Determine the [X, Y] coordinate at the center of the cell enclosing the given text.  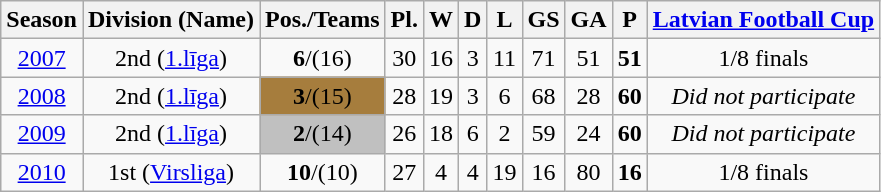
71 [544, 58]
30 [404, 58]
26 [404, 134]
1st (Virsliga) [170, 172]
68 [544, 96]
24 [588, 134]
11 [504, 58]
P [630, 20]
2008 [42, 96]
2 [504, 134]
Pos./Teams [323, 20]
GA [588, 20]
Latvian Football Cup [763, 20]
18 [440, 134]
27 [404, 172]
Division (Name) [170, 20]
L [504, 20]
3/(15) [323, 96]
2010 [42, 172]
10/(10) [323, 172]
2007 [42, 58]
59 [544, 134]
W [440, 20]
2/(14) [323, 134]
80 [588, 172]
2009 [42, 134]
D [473, 20]
GS [544, 20]
Pl. [404, 20]
6/(16) [323, 58]
Season [42, 20]
